Extract the (x, y) coordinate from the center of the cell holding the provided text.  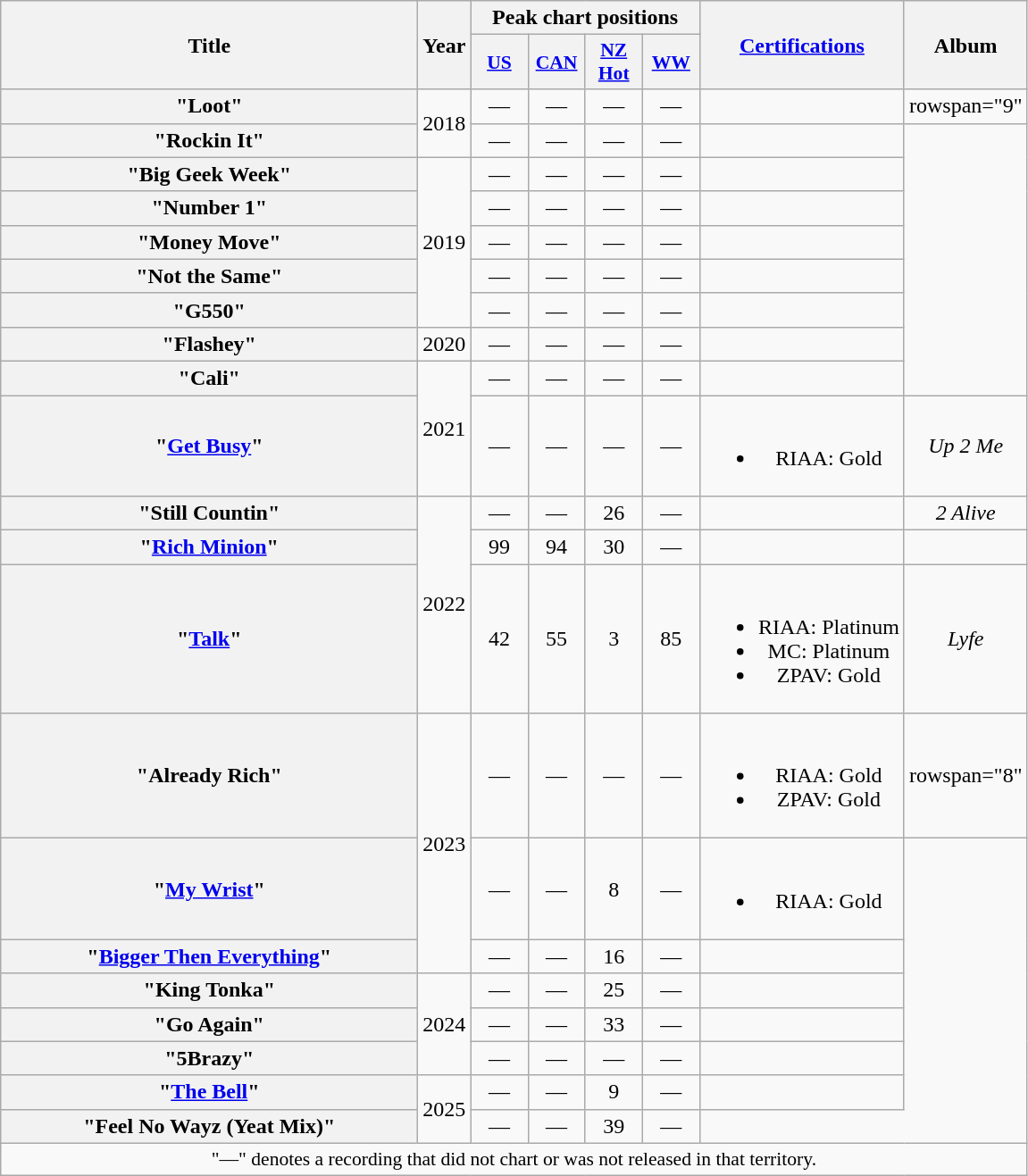
WW (671, 63)
Peak chart positions (585, 18)
99 (499, 547)
2023 (445, 843)
RIAA: GoldZPAV: Gold (802, 776)
16 (614, 956)
"Number 1" (209, 208)
"Go Again" (209, 1024)
"Money Move" (209, 242)
"Cali" (209, 378)
"Talk" (209, 639)
25 (614, 990)
2019 (445, 242)
"—" denotes a recording that did not chart or was not released in that territory. (514, 1159)
2018 (445, 123)
Up 2 Me (965, 445)
"Still Countin" (209, 513)
2025 (445, 1109)
94 (556, 547)
2 Alive (965, 513)
Lyfe (965, 639)
"King Tonka" (209, 990)
42 (499, 639)
"Rich Minion" (209, 547)
"The Bell" (209, 1092)
2020 (445, 344)
"Bigger Then Everything" (209, 956)
8 (614, 889)
rowspan="9" (965, 106)
2021 (445, 429)
"Get Busy" (209, 445)
2024 (445, 1024)
NZHot (614, 63)
"Big Geek Week" (209, 174)
"5Brazy" (209, 1058)
rowspan="8" (965, 776)
US (499, 63)
Title (209, 45)
2022 (445, 605)
"Already Rich" (209, 776)
RIAA: PlatinumMC: PlatinumZPAV: Gold (802, 639)
Certifications (802, 45)
"G550" (209, 310)
"Flashey" (209, 344)
3 (614, 639)
9 (614, 1092)
CAN (556, 63)
"Rockin It" (209, 140)
Year (445, 45)
"Not the Same" (209, 276)
"Loot" (209, 106)
"My Wrist" (209, 889)
30 (614, 547)
Album (965, 45)
"Feel No Wayz (Yeat Mix)" (209, 1126)
26 (614, 513)
55 (556, 639)
39 (614, 1126)
33 (614, 1024)
85 (671, 639)
